Identify which cell holds the provided text, then report its [X, Y] central coordinate. 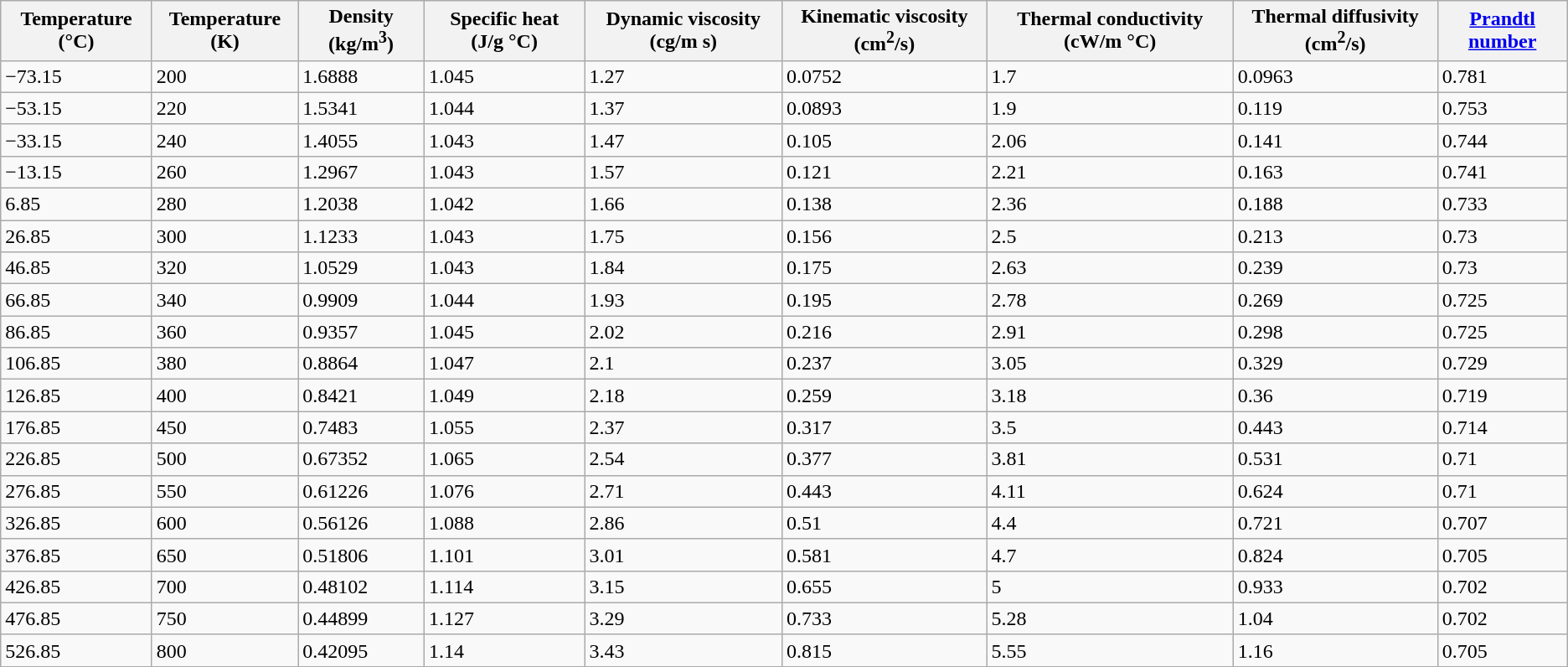
0.9909 [362, 300]
0.163 [1335, 172]
0.729 [1503, 364]
0.188 [1335, 204]
2.21 [1110, 172]
0.655 [885, 587]
4.4 [1110, 523]
326.85 [77, 523]
1.84 [683, 268]
0.56126 [362, 523]
426.85 [77, 587]
276.85 [77, 491]
1.66 [683, 204]
1.27 [683, 76]
1.049 [504, 396]
0.298 [1335, 332]
0.377 [885, 459]
1.16 [1335, 650]
2.91 [1110, 332]
0.216 [885, 332]
106.85 [77, 364]
3.81 [1110, 459]
0.239 [1335, 268]
500 [224, 459]
1.2967 [362, 172]
1.127 [504, 618]
0.329 [1335, 364]
46.85 [77, 268]
0.121 [885, 172]
600 [224, 523]
1.93 [683, 300]
0.719 [1503, 396]
2.02 [683, 332]
−53.15 [77, 108]
126.85 [77, 396]
0.42095 [362, 650]
400 [224, 396]
0.138 [885, 204]
Thermal conductivity (cW/m °C) [1110, 31]
0.714 [1503, 427]
0.0752 [885, 76]
0.119 [1335, 108]
0.824 [1335, 555]
200 [224, 76]
3.05 [1110, 364]
176.85 [77, 427]
1.7 [1110, 76]
0.8421 [362, 396]
376.85 [77, 555]
1.75 [683, 236]
3.5 [1110, 427]
0.259 [885, 396]
1.065 [504, 459]
0.51 [885, 523]
3.29 [683, 618]
1.2038 [362, 204]
Temperature (K) [224, 31]
0.753 [1503, 108]
380 [224, 364]
0.531 [1335, 459]
−13.15 [77, 172]
0.105 [885, 140]
86.85 [77, 332]
1.047 [504, 364]
0.213 [1335, 236]
0.61226 [362, 491]
Dynamic viscosity (cg/m s) [683, 31]
2.37 [683, 427]
3.01 [683, 555]
−73.15 [77, 76]
1.114 [504, 587]
550 [224, 491]
Thermal diffusivity (cm2/s) [1335, 31]
700 [224, 587]
1.04 [1335, 618]
360 [224, 332]
0.44899 [362, 618]
1.088 [504, 523]
280 [224, 204]
0.933 [1335, 587]
2.18 [683, 396]
0.581 [885, 555]
1.5341 [362, 108]
2.54 [683, 459]
1.055 [504, 427]
1.101 [504, 555]
2.78 [1110, 300]
−33.15 [77, 140]
1.57 [683, 172]
0.0963 [1335, 76]
1.6888 [362, 76]
0.8864 [362, 364]
1.0529 [362, 268]
0.175 [885, 268]
0.9357 [362, 332]
1.1233 [362, 236]
66.85 [77, 300]
Temperature (°C) [77, 31]
5.28 [1110, 618]
220 [224, 108]
0.744 [1503, 140]
0.141 [1335, 140]
2.06 [1110, 140]
6.85 [77, 204]
5 [1110, 587]
Density (kg/m3) [362, 31]
2.71 [683, 491]
26.85 [77, 236]
320 [224, 268]
526.85 [77, 650]
Prandtl number [1503, 31]
0.67352 [362, 459]
0.48102 [362, 587]
0.624 [1335, 491]
1.4055 [362, 140]
4.11 [1110, 491]
0.781 [1503, 76]
2.5 [1110, 236]
0.51806 [362, 555]
450 [224, 427]
0.269 [1335, 300]
2.86 [683, 523]
Specific heat (J/g °C) [504, 31]
5.55 [1110, 650]
0.7483 [362, 427]
0.0893 [885, 108]
260 [224, 172]
0.195 [885, 300]
476.85 [77, 618]
240 [224, 140]
0.741 [1503, 172]
2.36 [1110, 204]
0.237 [885, 364]
1.14 [504, 650]
0.721 [1335, 523]
0.36 [1335, 396]
0.707 [1503, 523]
3.18 [1110, 396]
3.15 [683, 587]
0.815 [885, 650]
1.37 [683, 108]
1.9 [1110, 108]
300 [224, 236]
3.43 [683, 650]
750 [224, 618]
1.076 [504, 491]
Kinematic viscosity (cm2/s) [885, 31]
0.317 [885, 427]
800 [224, 650]
0.156 [885, 236]
226.85 [77, 459]
4.7 [1110, 555]
1.042 [504, 204]
650 [224, 555]
2.63 [1110, 268]
340 [224, 300]
2.1 [683, 364]
1.47 [683, 140]
